Locate the cell with the specified text and output its (x, y) center coordinate. 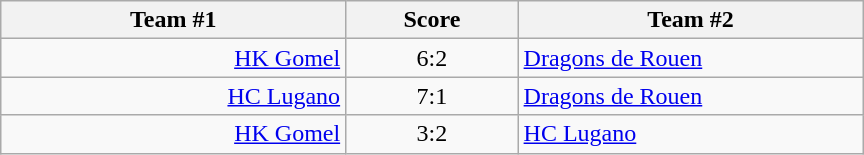
3:2 (432, 134)
Score (432, 20)
Team #1 (174, 20)
Team #2 (690, 20)
6:2 (432, 58)
7:1 (432, 96)
